Detect which cell encompasses the target text, then output its (x, y) center coordinate. 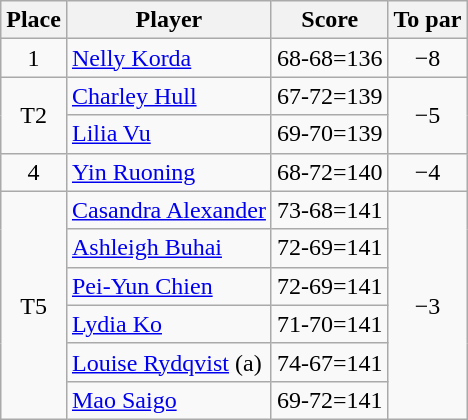
−4 (428, 172)
Yin Ruoning (168, 172)
67-72=139 (330, 96)
73-68=141 (330, 210)
68-72=140 (330, 172)
69-72=141 (330, 400)
74-67=141 (330, 362)
Charley Hull (168, 96)
Casandra Alexander (168, 210)
1 (34, 58)
T2 (34, 115)
−5 (428, 115)
4 (34, 172)
Louise Rydqvist (a) (168, 362)
69-70=139 (330, 134)
Mao Saigo (168, 400)
Player (168, 20)
Place (34, 20)
To par (428, 20)
Score (330, 20)
Pei-Yun Chien (168, 286)
−3 (428, 305)
Ashleigh Buhai (168, 248)
68-68=136 (330, 58)
T5 (34, 305)
Nelly Korda (168, 58)
−8 (428, 58)
71-70=141 (330, 324)
Lydia Ko (168, 324)
Lilia Vu (168, 134)
